Extract the [x, y] coordinate from the center of the cell holding the provided text.  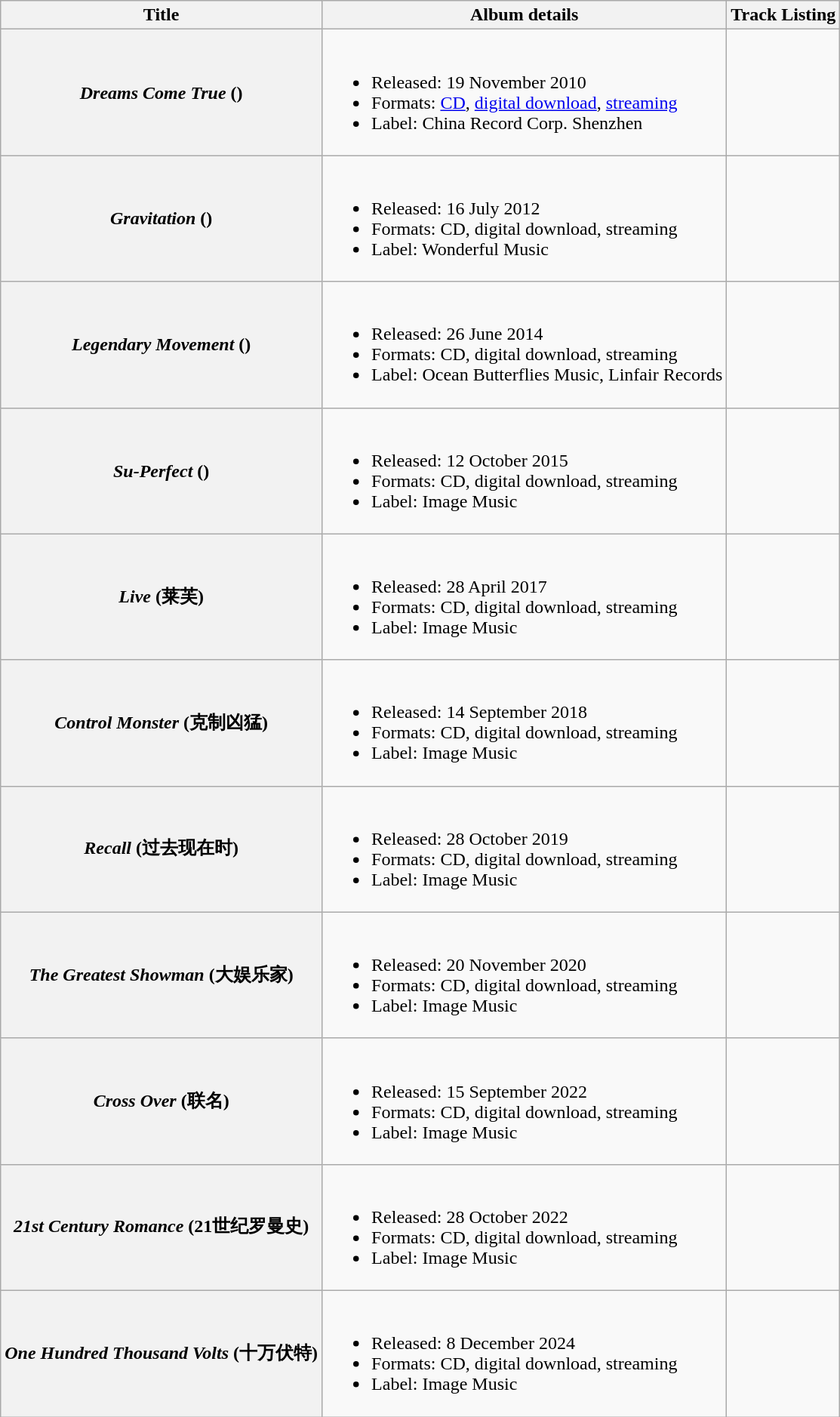
Released: 15 September 2022Formats: CD, digital download, streamingLabel: Image Music [525, 1101]
Su-Perfect () [162, 471]
Live (莱芙) [162, 596]
21st Century Romance (21世纪罗曼史) [162, 1228]
Released: 16 July 2012Formats: CD, digital download, streamingLabel: Wonderful Music [525, 219]
Album details [525, 15]
The Greatest Showman (大娱乐家) [162, 975]
Released: 26 June 2014Formats: CD, digital download, streamingLabel: Ocean Butterflies Music, Linfair Records [525, 344]
Released: 28 April 2017Formats: CD, digital download, streamingLabel: Image Music [525, 596]
Released: 12 October 2015Formats: CD, digital download, streamingLabel: Image Music [525, 471]
Released: 28 October 2019Formats: CD, digital download, streamingLabel: Image Music [525, 849]
Recall (过去现在时) [162, 849]
Control Monster (克制凶猛) [162, 723]
Cross Over (联名) [162, 1101]
Gravitation () [162, 219]
Released: 20 November 2020Formats: CD, digital download, streamingLabel: Image Music [525, 975]
Released: 8 December 2024Formats: CD, digital download, streamingLabel: Image Music [525, 1353]
Released: 19 November 2010Formats: CD, digital download, streamingLabel: China Record Corp. Shenzhen [525, 92]
Legendary Movement () [162, 344]
Title [162, 15]
Released: 28 October 2022Formats: CD, digital download, streamingLabel: Image Music [525, 1228]
Track Listing [783, 15]
One Hundred Thousand Volts (十万伏特) [162, 1353]
Dreams Come True () [162, 92]
Released: 14 September 2018Formats: CD, digital download, streamingLabel: Image Music [525, 723]
